Capture the cell that displays the provided text and extract its (x, y) central coordinate. 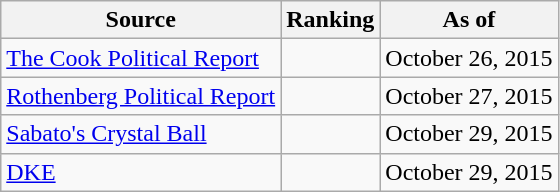
Ranking (330, 20)
As of (469, 20)
October 26, 2015 (469, 58)
Sabato's Crystal Ball (141, 134)
October 27, 2015 (469, 96)
Rothenberg Political Report (141, 96)
The Cook Political Report (141, 58)
DKE (141, 172)
Source (141, 20)
